Search for the cell housing the specified text and yield its (x, y) center coordinate. 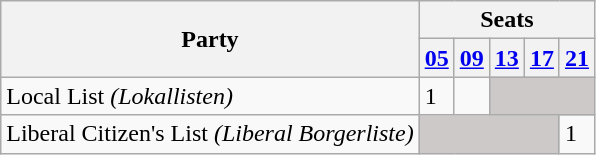
09 (472, 58)
17 (542, 58)
Party (210, 39)
Liberal Citizen's List (Liberal Borgerliste) (210, 134)
05 (436, 58)
13 (506, 58)
Seats (506, 20)
21 (576, 58)
Local List (Lokallisten) (210, 96)
